For the text-containing cell, return its midpoint in (X, Y) coordinate format. 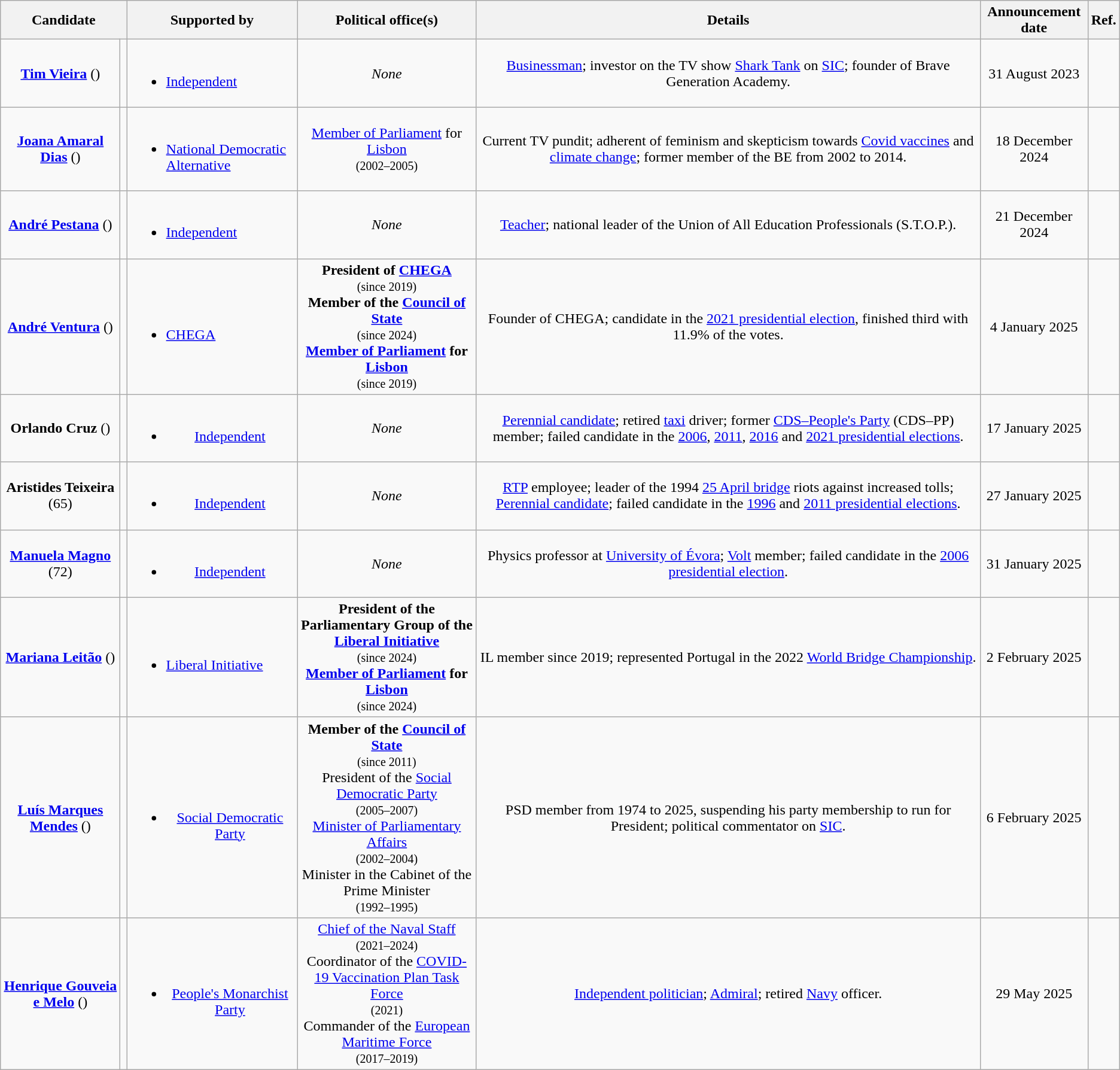
André Ventura () (60, 327)
Liberal Initiative (212, 657)
André Pestana () (60, 225)
Political office(s) (386, 20)
29 May 2025 (1034, 993)
Supported by (212, 20)
Tim Vieira () (60, 73)
Luís Marques Mendes () (60, 817)
27 January 2025 (1034, 496)
PSD member from 1974 to 2025, suspending his party membership to run for President; political commentator on SIC. (728, 817)
21 December 2024 (1034, 225)
Chief of the Naval Staff(2021–2024)Coordinator of the COVID-19 Vaccination Plan Task Force(2021)Commander of the European Maritime Force(2017–2019) (386, 993)
Founder of CHEGA; candidate in the 2021 presidential election, finished third with 11.9% of the votes. (728, 327)
Businessman; investor on the TV show Shark Tank on SIC; founder of Brave Generation Academy. (728, 73)
6 February 2025 (1034, 817)
National Democratic Alternative (212, 149)
Physics professor at University of Évora; Volt member; failed candidate in the 2006 presidential election. (728, 564)
IL member since 2019; represented Portugal in the 2022 World Bridge Championship. (728, 657)
Manuela Magno (72) (60, 564)
Ref. (1103, 20)
Member of Parliament for Lisbon(2002–2005) (386, 149)
18 December 2024 (1034, 149)
Aristides Teixeira (65) (60, 496)
Details (728, 20)
President of the Parliamentary Group of the Liberal Initiative(since 2024)Member of Parliament for Lisbon(since 2024) (386, 657)
2 February 2025 (1034, 657)
Announcementdate (1034, 20)
Independent politician; Admiral; retired Navy officer. (728, 993)
17 January 2025 (1034, 428)
Mariana Leitão () (60, 657)
Joana Amaral Dias () (60, 149)
People's Monarchist Party (212, 993)
CHEGA (212, 327)
Henrique Gouveia e Melo () (60, 993)
Social Democratic Party (212, 817)
Candidate (63, 20)
4 January 2025 (1034, 327)
31 August 2023 (1034, 73)
31 January 2025 (1034, 564)
Orlando Cruz () (60, 428)
Current TV pundit; adherent of feminism and skepticism towards Covid vaccines and climate change; former member of the BE from 2002 to 2014. (728, 149)
President of CHEGA(since 2019)Member of the Council of State(since 2024)Member of Parliament for Lisbon(since 2019) (386, 327)
Teacher; national leader of the Union of All Education Professionals (S.T.O.P.). (728, 225)
